Search for the cell housing the specified text and yield its (x, y) center coordinate. 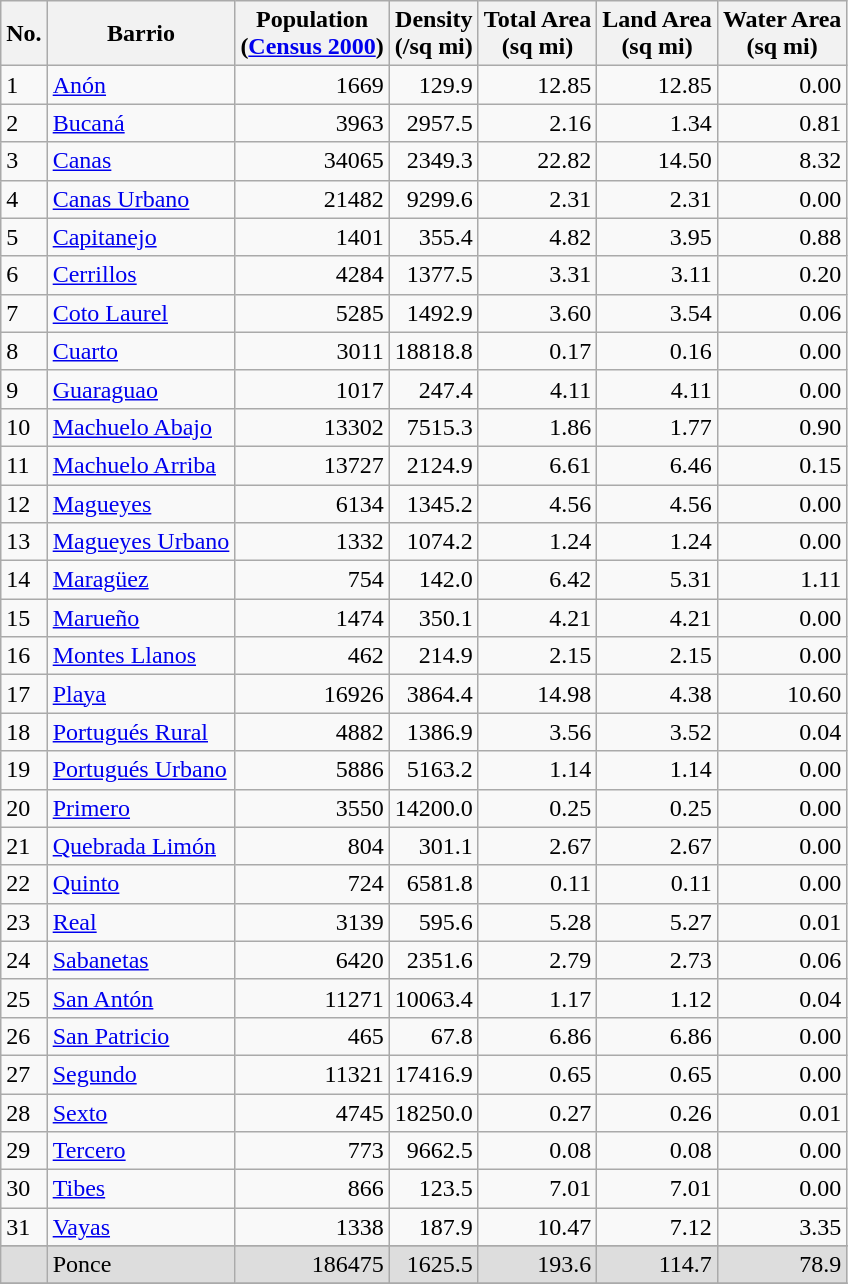
13302 (312, 427)
3.95 (658, 237)
Vayas (141, 1227)
462 (312, 656)
16926 (312, 694)
4 (24, 199)
Machuelo Arriba (141, 465)
6581.8 (434, 884)
214.9 (434, 656)
1338 (312, 1227)
27 (24, 1074)
16 (24, 656)
9 (24, 389)
7.12 (658, 1227)
Quinto (141, 884)
355.4 (434, 237)
Tibes (141, 1189)
0.27 (537, 1113)
0.15 (782, 465)
6134 (312, 503)
Total Area(sq mi) (537, 34)
17416.9 (434, 1074)
5886 (312, 770)
724 (312, 884)
Sabanetas (141, 960)
595.6 (434, 922)
773 (312, 1151)
Coto Laurel (141, 313)
17 (24, 694)
San Patricio (141, 1036)
129.9 (434, 85)
2.16 (537, 123)
1.34 (658, 123)
18818.8 (434, 351)
67.8 (434, 1036)
2124.9 (434, 465)
Magueyes (141, 503)
3.31 (537, 275)
14.98 (537, 694)
23 (24, 922)
1492.9 (434, 313)
Capitanejo (141, 237)
14200.0 (434, 808)
Guaraguao (141, 389)
3.60 (537, 313)
Sexto (141, 1113)
Maragüez (141, 580)
11321 (312, 1074)
Bucaná (141, 123)
15 (24, 618)
1.17 (537, 998)
866 (312, 1189)
3.54 (658, 313)
13 (24, 542)
1345.2 (434, 503)
1017 (312, 389)
20 (24, 808)
Barrio (141, 34)
24 (24, 960)
34065 (312, 161)
10 (24, 427)
1.86 (537, 427)
7515.3 (434, 427)
30 (24, 1189)
7 (24, 313)
San Antón (141, 998)
1386.9 (434, 732)
1401 (312, 237)
1669 (312, 85)
9662.5 (434, 1151)
754 (312, 580)
22 (24, 884)
186475 (312, 1265)
21482 (312, 199)
28 (24, 1113)
Real (141, 922)
Density(/sq mi) (434, 34)
19 (24, 770)
1.11 (782, 580)
1332 (312, 542)
142.0 (434, 580)
0.16 (658, 351)
Land Area(sq mi) (658, 34)
2351.6 (434, 960)
31 (24, 1227)
350.1 (434, 618)
1377.5 (434, 275)
14 (24, 580)
247.4 (434, 389)
Montes Llanos (141, 656)
Segundo (141, 1074)
Portugués Urbano (141, 770)
5.28 (537, 922)
3139 (312, 922)
5.27 (658, 922)
4745 (312, 1113)
Cerrillos (141, 275)
78.9 (782, 1265)
3.35 (782, 1227)
Portugués Rural (141, 732)
3.56 (537, 732)
Water Area(sq mi) (782, 34)
2.73 (658, 960)
8 (24, 351)
29 (24, 1151)
10.47 (537, 1227)
187.9 (434, 1227)
1.12 (658, 998)
13727 (312, 465)
3.11 (658, 275)
Machuelo Abajo (141, 427)
Marueño (141, 618)
Canas (141, 161)
Ponce (141, 1265)
123.5 (434, 1189)
8.32 (782, 161)
1.77 (658, 427)
4882 (312, 732)
18250.0 (434, 1113)
465 (312, 1036)
Magueyes Urbano (141, 542)
22.82 (537, 161)
5.31 (658, 580)
804 (312, 846)
6.46 (658, 465)
21 (24, 846)
1 (24, 85)
Cuarto (141, 351)
3 (24, 161)
5285 (312, 313)
14.50 (658, 161)
6 (24, 275)
0.88 (782, 237)
1625.5 (434, 1265)
No. (24, 34)
0.17 (537, 351)
2957.5 (434, 123)
Anón (141, 85)
2 (24, 123)
193.6 (537, 1265)
5 (24, 237)
Primero (141, 808)
301.1 (434, 846)
Quebrada Limón (141, 846)
11 (24, 465)
11271 (312, 998)
5163.2 (434, 770)
6.61 (537, 465)
6.42 (537, 580)
0.20 (782, 275)
0.81 (782, 123)
Playa (141, 694)
3.52 (658, 732)
3864.4 (434, 694)
2349.3 (434, 161)
Canas Urbano (141, 199)
18 (24, 732)
2.79 (537, 960)
3011 (312, 351)
4.82 (537, 237)
12 (24, 503)
10.60 (782, 694)
114.7 (658, 1265)
0.26 (658, 1113)
0.90 (782, 427)
Tercero (141, 1151)
4.38 (658, 694)
3550 (312, 808)
9299.6 (434, 199)
25 (24, 998)
1074.2 (434, 542)
1474 (312, 618)
Population(Census 2000) (312, 34)
6420 (312, 960)
26 (24, 1036)
10063.4 (434, 998)
3963 (312, 123)
4284 (312, 275)
